Determine the [x, y] coordinate at the center of the cell enclosing the given text.  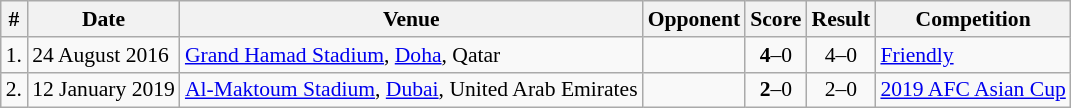
1. [14, 55]
12 January 2019 [104, 90]
Date [104, 19]
2019 AFC Asian Cup [972, 90]
Venue [412, 19]
Grand Hamad Stadium, Doha, Qatar [412, 55]
# [14, 19]
Result [840, 19]
Score [776, 19]
Al-Maktoum Stadium, Dubai, United Arab Emirates [412, 90]
24 August 2016 [104, 55]
Opponent [694, 19]
Competition [972, 19]
2. [14, 90]
Friendly [972, 55]
